Locate the cell with the specified text and output its [X, Y] center coordinate. 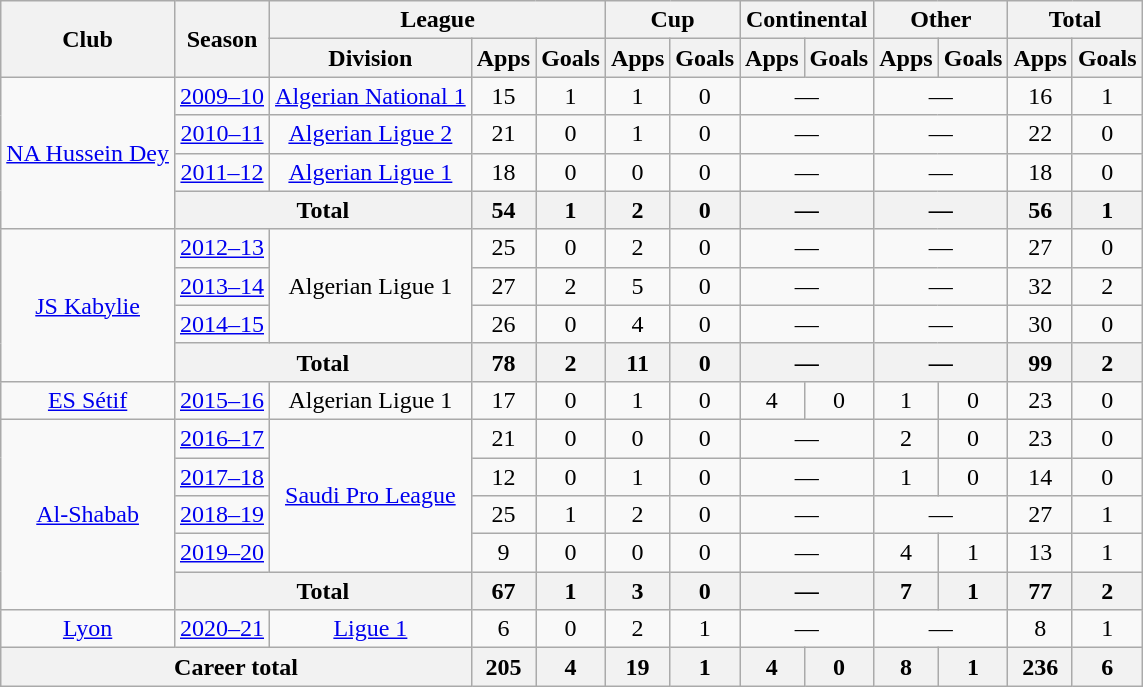
22 [1040, 134]
Algerian Ligue 2 [371, 134]
14 [1040, 477]
2020–21 [222, 629]
2009–10 [222, 96]
2013–14 [222, 286]
15 [503, 96]
32 [1040, 286]
19 [637, 667]
205 [503, 667]
2018–19 [222, 515]
Career total [236, 667]
2011–12 [222, 172]
2016–17 [222, 438]
2015–16 [222, 400]
2010–11 [222, 134]
16 [1040, 96]
2014–15 [222, 324]
2017–18 [222, 477]
236 [1040, 667]
3 [637, 591]
13 [1040, 553]
12 [503, 477]
Division [371, 58]
67 [503, 591]
Club [88, 39]
JS Kabylie [88, 305]
7 [906, 591]
2012–13 [222, 248]
5 [637, 286]
ES Sétif [88, 400]
Al-Shabab [88, 514]
17 [503, 400]
NA Hussein Dey [88, 153]
Lyon [88, 629]
Saudi Pro League [371, 495]
99 [1040, 362]
78 [503, 362]
26 [503, 324]
2019–20 [222, 553]
Cup [672, 20]
9 [503, 553]
11 [637, 362]
Algerian National 1 [371, 96]
54 [503, 210]
Season [222, 39]
Continental [807, 20]
League [438, 20]
30 [1040, 324]
Ligue 1 [371, 629]
Other [941, 20]
77 [1040, 591]
56 [1040, 210]
